Search for the cell housing the specified text and yield its (x, y) center coordinate. 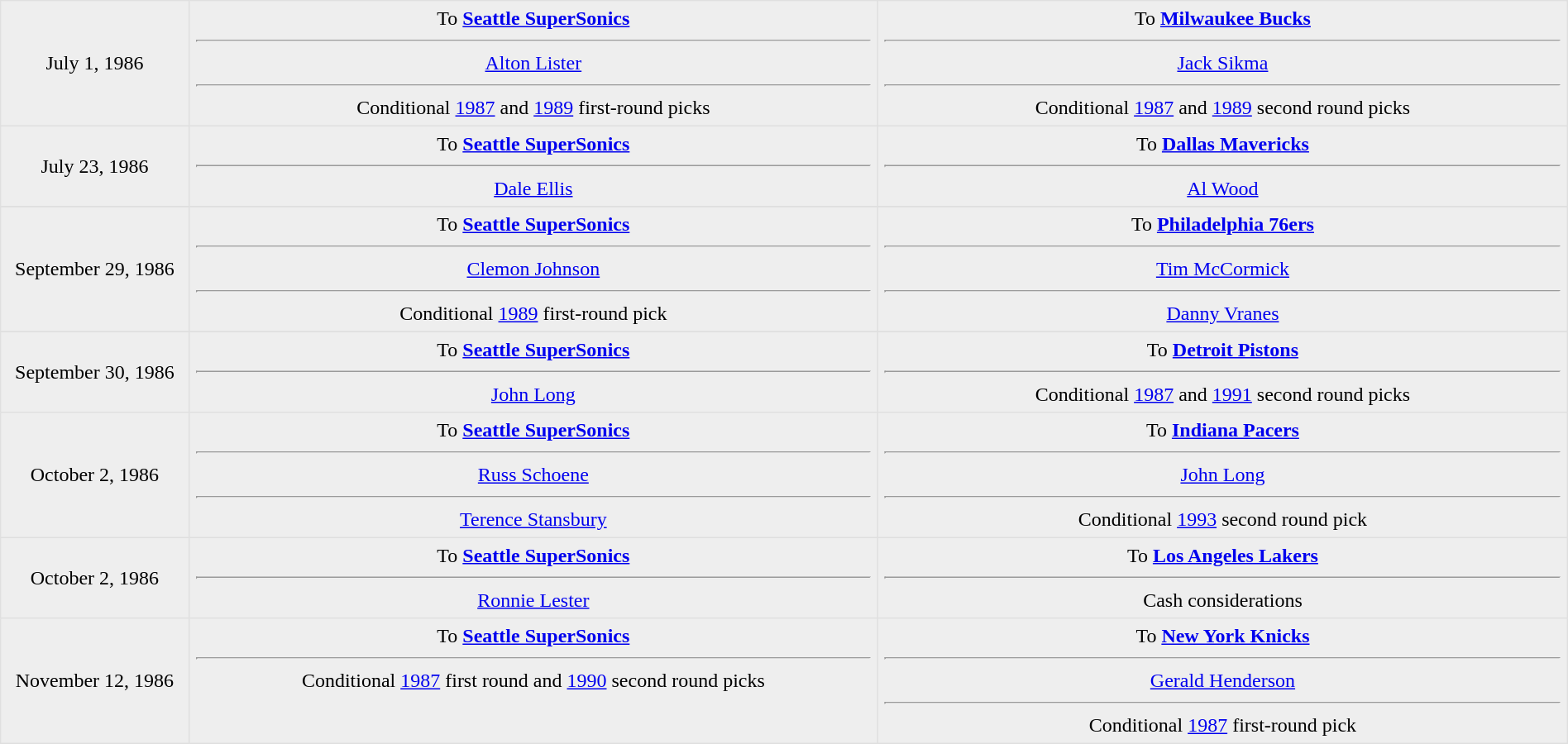
To Indiana PacersJohn LongConditional 1993 second round pick (1223, 475)
September 30, 1986 (94, 372)
November 12, 1986 (94, 681)
To Philadelphia 76ersTim McCormickDanny Vranes (1223, 269)
To Dallas MavericksAl Wood (1223, 166)
To Detroit PistonsConditional 1987 and 1991 second round picks (1223, 372)
September 29, 1986 (94, 269)
To Seattle SuperSonicsDale Ellis (533, 166)
July 1, 1986 (94, 64)
To Seattle SuperSonicsRonnie Lester (533, 578)
To Seattle SuperSonicsRuss SchoeneTerence Stansbury (533, 475)
To Seattle SuperSonicsAlton ListerConditional 1987 and 1989 first-round picks (533, 64)
To Seattle SuperSonicsClemon JohnsonConditional 1989 first-round pick (533, 269)
To New York KnicksGerald HendersonConditional 1987 first-round pick (1223, 681)
To Seattle SuperSonicsJohn Long (533, 372)
To Seattle SuperSonicsConditional 1987 first round and 1990 second round picks (533, 681)
July 23, 1986 (94, 166)
To Milwaukee BucksJack SikmaConditional 1987 and 1989 second round picks (1223, 64)
To Los Angeles LakersCash considerations (1223, 578)
